Search for the cell housing the specified text and yield its (x, y) center coordinate. 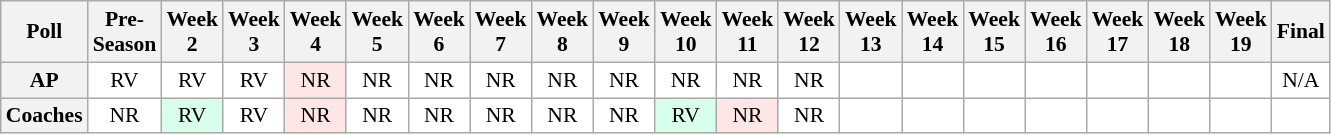
Week2 (192, 32)
Week5 (377, 32)
Week13 (871, 32)
Week16 (1056, 32)
AP (44, 80)
Final (1301, 32)
Week6 (439, 32)
Week4 (316, 32)
Week3 (254, 32)
Week17 (1118, 32)
Week12 (809, 32)
Week9 (624, 32)
Week18 (1179, 32)
Week11 (748, 32)
Week14 (933, 32)
Week10 (686, 32)
Week15 (994, 32)
Poll (44, 32)
N/A (1301, 80)
Coaches (44, 116)
Week19 (1241, 32)
Pre-Season (125, 32)
Week7 (501, 32)
Week8 (562, 32)
